Find where the given text appears and provide that cell's center as [x, y] coordinate. 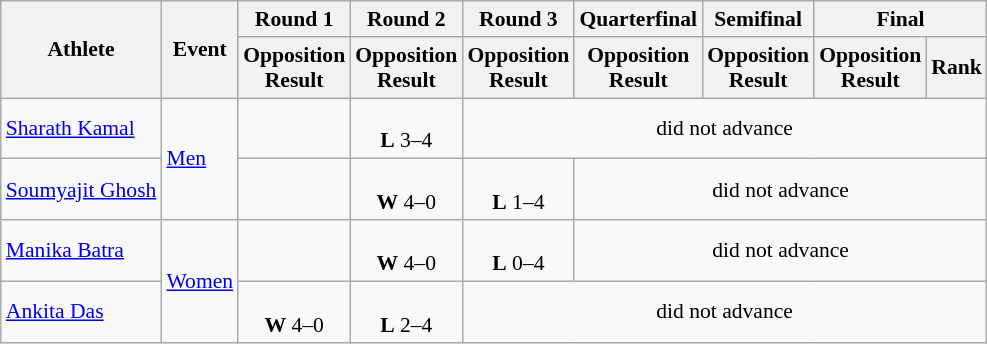
Women [200, 281]
Sharath Kamal [82, 128]
Quarterfinal [638, 19]
Men [200, 159]
Semifinal [758, 19]
Soumyajit Ghosh [82, 190]
L 1–4 [518, 190]
Athlete [82, 50]
Round 2 [406, 19]
Event [200, 50]
L 2–4 [406, 312]
L 0–4 [518, 250]
Rank [956, 68]
Round 1 [294, 19]
Ankita Das [82, 312]
Final [900, 19]
L 3–4 [406, 128]
Round 3 [518, 19]
Manika Batra [82, 250]
